Return [X, Y] of the center of cell containing provided text 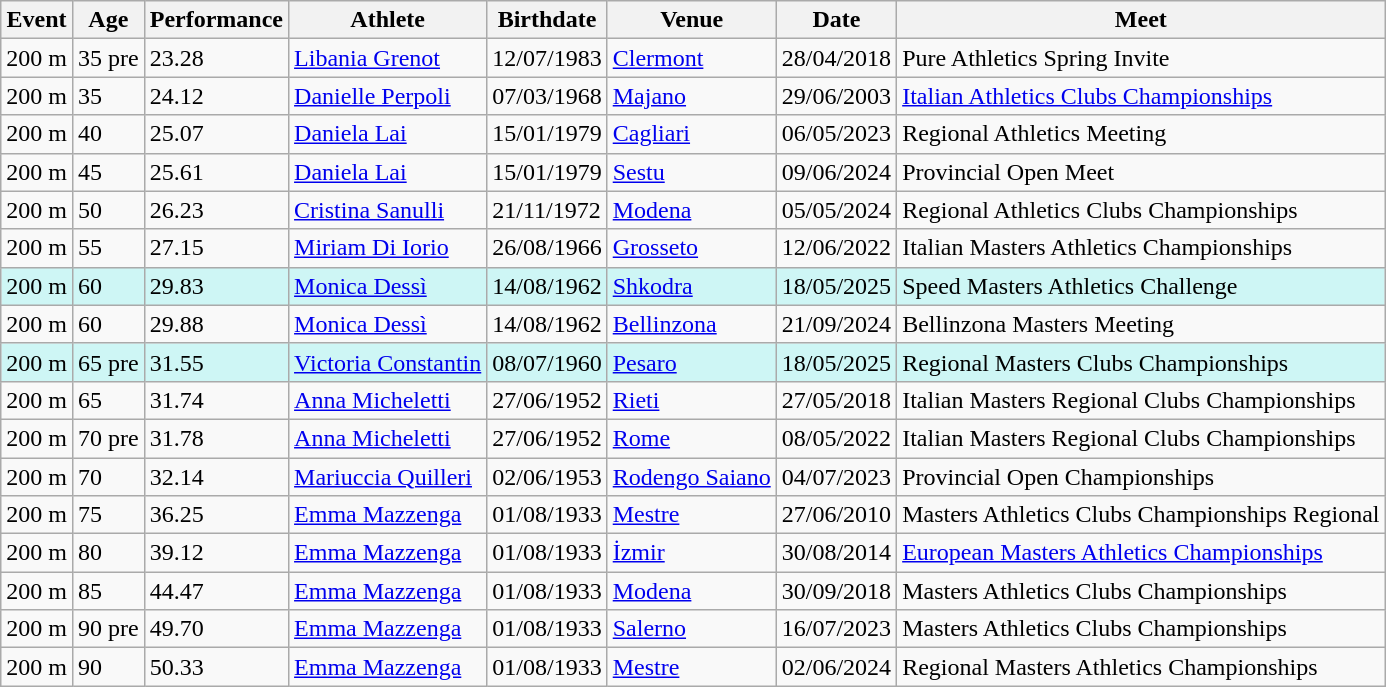
32.14 [216, 477]
05/05/2024 [836, 210]
Venue [692, 20]
Performance [216, 20]
70 [108, 477]
12/06/2022 [836, 248]
35 pre [108, 58]
44.47 [216, 591]
Regional Masters Clubs Championships [1141, 362]
Rodengo Saiano [692, 477]
40 [108, 134]
Grosseto [692, 248]
30/08/2014 [836, 553]
Provincial Open Championships [1141, 477]
Rieti [692, 400]
08/07/1960 [547, 362]
Meet [1141, 20]
31.78 [216, 438]
27/05/2018 [836, 400]
Majano [692, 96]
Pure Athletics Spring Invite [1141, 58]
Italian Athletics Clubs Championships [1141, 96]
Rome [692, 438]
39.12 [216, 553]
Clermont [692, 58]
75 [108, 515]
16/07/2023 [836, 629]
Birthdate [547, 20]
55 [108, 248]
Shkodra [692, 286]
Libania Grenot [388, 58]
90 [108, 667]
35 [108, 96]
26/08/1966 [547, 248]
Regional Masters Athletics Championships [1141, 667]
06/05/2023 [836, 134]
25.61 [216, 172]
29.83 [216, 286]
29/06/2003 [836, 96]
Age [108, 20]
Regional Athletics Clubs Championships [1141, 210]
50.33 [216, 667]
90 pre [108, 629]
07/03/1968 [547, 96]
02/06/2024 [836, 667]
85 [108, 591]
49.70 [216, 629]
28/04/2018 [836, 58]
70 pre [108, 438]
09/06/2024 [836, 172]
Speed Masters Athletics Challenge [1141, 286]
27/06/2010 [836, 515]
Sestu [692, 172]
12/07/1983 [547, 58]
30/09/2018 [836, 591]
Danielle Perpoli [388, 96]
Masters Athletics Clubs Championships Regional [1141, 515]
24.12 [216, 96]
23.28 [216, 58]
45 [108, 172]
21/11/1972 [547, 210]
50 [108, 210]
Provincial Open Meet [1141, 172]
Event [37, 20]
25.07 [216, 134]
European Masters Athletics Championships [1141, 553]
27.15 [216, 248]
Miriam Di Iorio [388, 248]
65 [108, 400]
Pesaro [692, 362]
Victoria Constantin [388, 362]
26.23 [216, 210]
08/05/2022 [836, 438]
Bellinzona Masters Meeting [1141, 324]
36.25 [216, 515]
Mariuccia Quilleri [388, 477]
02/06/1953 [547, 477]
Salerno [692, 629]
İzmir [692, 553]
Italian Masters Athletics Championships [1141, 248]
80 [108, 553]
21/09/2024 [836, 324]
Bellinzona [692, 324]
31.55 [216, 362]
Date [836, 20]
31.74 [216, 400]
Athlete [388, 20]
29.88 [216, 324]
04/07/2023 [836, 477]
Cagliari [692, 134]
Regional Athletics Meeting [1141, 134]
Cristina Sanulli [388, 210]
65 pre [108, 362]
